From the cell containing the given text, extract its center point as (x, y) coordinate. 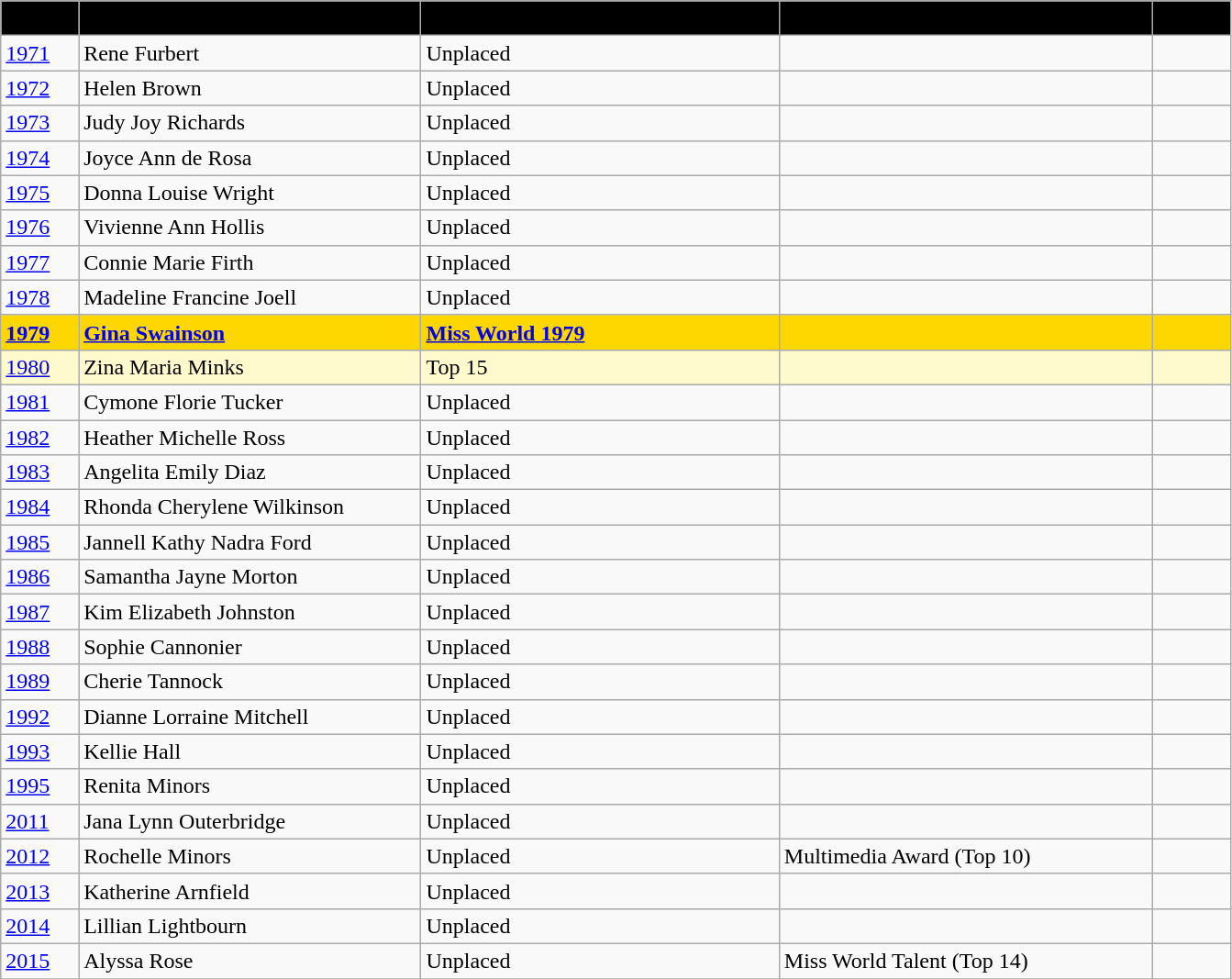
Zina Maria Minks (250, 367)
1980 (40, 367)
Madeline Francine Joell (250, 297)
Rene Furbert (250, 53)
1993 (40, 751)
Gina Swainson (250, 332)
Rochelle Minors (250, 856)
2014 (40, 926)
1972 (40, 88)
Top 15 (600, 367)
Miss World Talent (Top 14) (965, 961)
1992 (40, 717)
1982 (40, 438)
Renita Minors (250, 786)
Year (40, 18)
Lillian Lightbourn (250, 926)
1971 (40, 53)
Cymone Florie Tucker (250, 402)
1977 (40, 262)
Donna Louise Wright (250, 193)
Jannell Kathy Nadra Ford (250, 542)
1981 (40, 402)
1986 (40, 577)
Kim Elizabeth Johnston (250, 612)
Kellie Hall (250, 751)
Judy Joy Richards (250, 123)
1973 (40, 123)
Rhonda Cherylene Wilkinson (250, 507)
1995 (40, 786)
Joyce Ann de Rosa (250, 158)
2013 (40, 891)
Placement (600, 18)
Ref (1193, 18)
Cherie Tannock (250, 682)
Angelita Emily Diaz (250, 473)
Jana Lynn Outerbridge (250, 821)
Sophie Cannonier (250, 647)
2015 (40, 961)
1976 (40, 228)
2012 (40, 856)
Helen Brown (250, 88)
Alyssa Rose (250, 961)
Special award(s) (965, 18)
1978 (40, 297)
1983 (40, 473)
2011 (40, 821)
Katherine Arnfield (250, 891)
1974 (40, 158)
Samantha Jayne Morton (250, 577)
Miss World 1979 (600, 332)
1987 (40, 612)
1984 (40, 507)
Dianne Lorraine Mitchell (250, 717)
1985 (40, 542)
1975 (40, 193)
1979 (40, 332)
1988 (40, 647)
Multimedia Award (Top 10) (965, 856)
Vivienne Ann Hollis (250, 228)
1989 (40, 682)
Connie Marie Firth (250, 262)
Miss World Bermuda (250, 18)
Heather Michelle Ross (250, 438)
